Determine the (X, Y) coordinate at the center of the cell enclosing the given text.  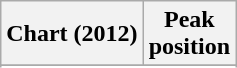
Chart (2012) (72, 34)
Peakposition (189, 34)
